Scan for the cell matching the given text and deliver its (x, y) coordinate at center. 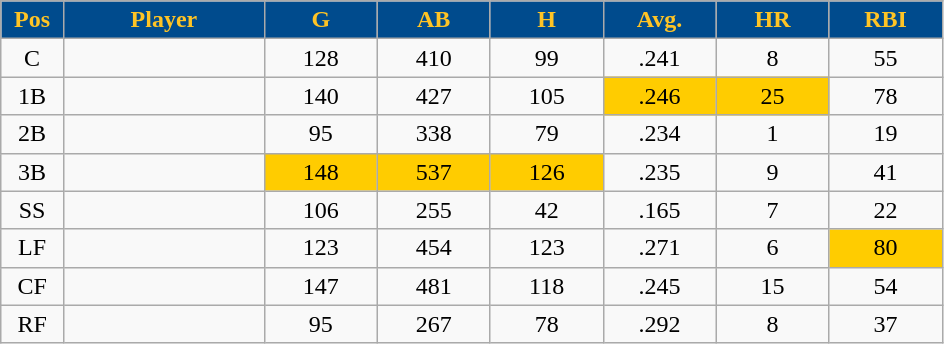
22 (886, 210)
148 (320, 172)
RBI (886, 20)
118 (546, 286)
41 (886, 172)
2B (32, 134)
.292 (660, 324)
1 (772, 134)
CF (32, 286)
.245 (660, 286)
AB (434, 20)
37 (886, 324)
HR (772, 20)
42 (546, 210)
SS (32, 210)
.246 (660, 96)
Player (164, 20)
105 (546, 96)
481 (434, 286)
15 (772, 286)
C (32, 58)
Avg. (660, 20)
3B (32, 172)
126 (546, 172)
140 (320, 96)
255 (434, 210)
RF (32, 324)
410 (434, 58)
454 (434, 248)
25 (772, 96)
Pos (32, 20)
128 (320, 58)
7 (772, 210)
54 (886, 286)
80 (886, 248)
267 (434, 324)
.241 (660, 58)
.235 (660, 172)
9 (772, 172)
.234 (660, 134)
427 (434, 96)
147 (320, 286)
.165 (660, 210)
1B (32, 96)
537 (434, 172)
55 (886, 58)
338 (434, 134)
6 (772, 248)
79 (546, 134)
H (546, 20)
99 (546, 58)
19 (886, 134)
G (320, 20)
.271 (660, 248)
106 (320, 210)
LF (32, 248)
